Pinpoint the cell where the given text exists, returning its [x, y] midpoint coordinate. 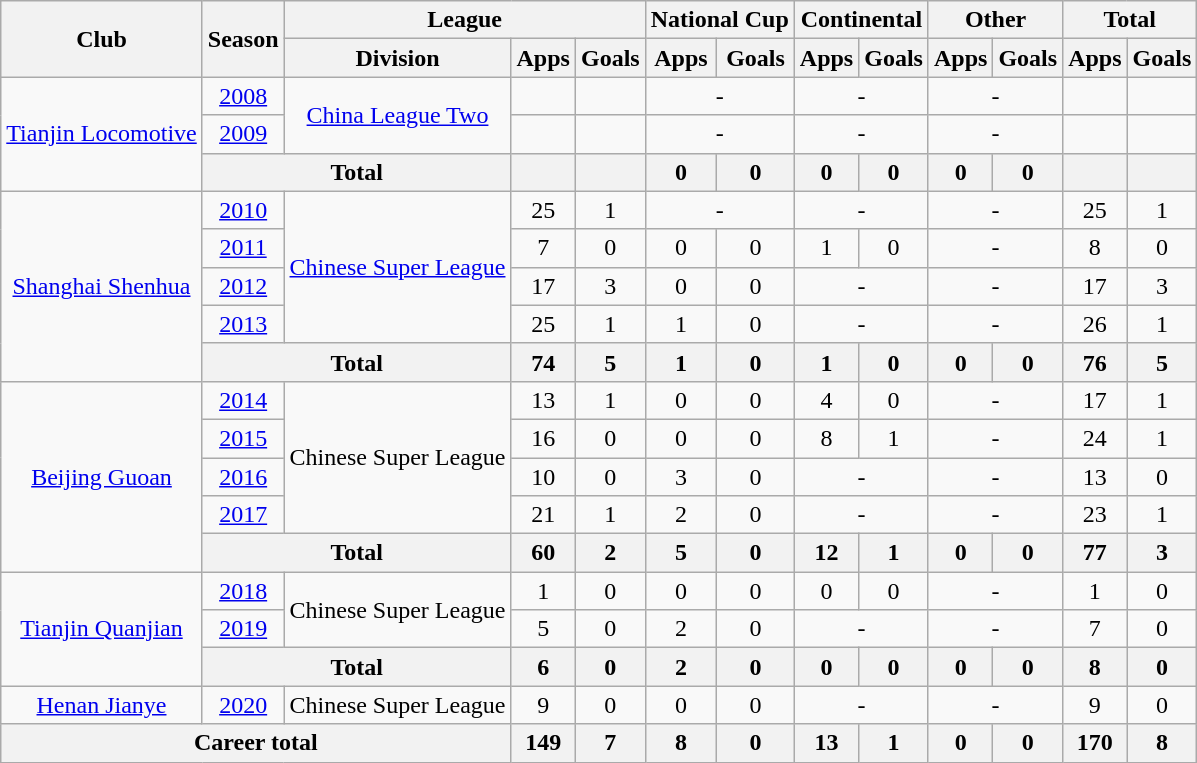
6 [543, 667]
74 [543, 362]
2013 [243, 324]
Henan Jianye [102, 705]
149 [543, 743]
4 [826, 400]
National Cup [720, 20]
2015 [243, 438]
2018 [243, 591]
60 [543, 553]
16 [543, 438]
2019 [243, 629]
24 [1095, 438]
21 [543, 515]
Career total [256, 743]
2008 [243, 96]
Season [243, 39]
Beijing Guoan [102, 476]
10 [543, 477]
Club [102, 39]
Tianjin Quanjian [102, 629]
12 [826, 553]
Shanghai Shenhua [102, 286]
2020 [243, 705]
77 [1095, 553]
2012 [243, 286]
2011 [243, 248]
26 [1095, 324]
23 [1095, 515]
Tianjin Locomotive [102, 134]
League [464, 20]
Other [995, 20]
Continental [861, 20]
170 [1095, 743]
2010 [243, 210]
2014 [243, 400]
2016 [243, 477]
China League Two [398, 115]
2009 [243, 134]
2017 [243, 515]
Division [398, 58]
76 [1095, 362]
